Pinpoint the cell where the given text exists, returning its (x, y) midpoint coordinate. 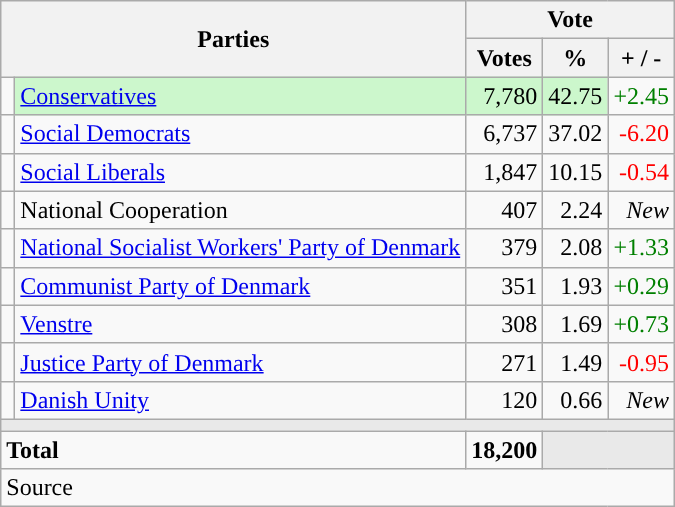
271 (504, 362)
6,737 (504, 134)
Justice Party of Denmark (240, 362)
Venstre (240, 324)
1.69 (576, 324)
42.75 (576, 96)
379 (504, 248)
407 (504, 210)
+0.29 (642, 286)
1.93 (576, 286)
Danish Unity (240, 400)
7,780 (504, 96)
Total (234, 449)
1.49 (576, 362)
Conservatives (240, 96)
Parties (234, 39)
37.02 (576, 134)
National Cooperation (240, 210)
2.08 (576, 248)
Social Democrats (240, 134)
% (576, 58)
Social Liberals (240, 172)
Source (338, 488)
0.66 (576, 400)
Vote (570, 20)
Votes (504, 58)
351 (504, 286)
+ / - (642, 58)
Communist Party of Denmark (240, 286)
2.24 (576, 210)
+1.33 (642, 248)
308 (504, 324)
10.15 (576, 172)
National Socialist Workers' Party of Denmark (240, 248)
-0.54 (642, 172)
-0.95 (642, 362)
18,200 (504, 449)
-6.20 (642, 134)
+0.73 (642, 324)
1,847 (504, 172)
+2.45 (642, 96)
120 (504, 400)
